Identify which cell holds the provided text, then report its (x, y) central coordinate. 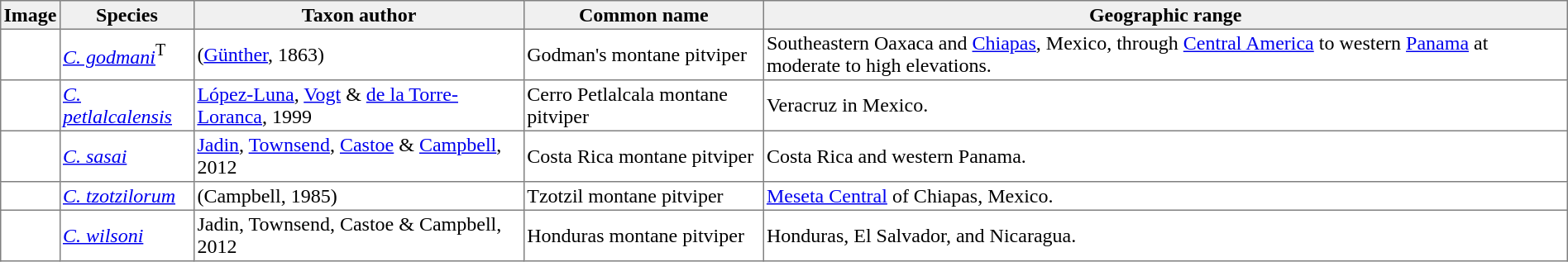
C. petlalcalensis (127, 106)
C. godmaniT (127, 55)
Honduras montane pitviper (644, 236)
Cerro Petlalcala montane pitviper (644, 106)
Tzotzil montane pitviper (644, 196)
(Günther, 1863) (359, 55)
Veracruz in Mexico. (1165, 106)
Honduras, El Salvador, and Nicaragua. (1165, 236)
Southeastern Oaxaca and Chiapas, Mexico, through Central America to western Panama at moderate to high elevations. (1165, 55)
López-Luna, Vogt & de la Torre-Loranca, 1999 (359, 106)
Species (127, 15)
Common name (644, 15)
Costa Rica montane pitviper (644, 156)
C. tzotzilorum (127, 196)
C. wilsoni (127, 236)
Geographic range (1165, 15)
(Campbell, 1985) (359, 196)
Taxon author (359, 15)
C. sasai (127, 156)
Meseta Central of Chiapas, Mexico. (1165, 196)
Godman's montane pitviper (644, 55)
Costa Rica and western Panama. (1165, 156)
Image (30, 15)
